Extract the (x, y) coordinate from the center of the cell holding the provided text.  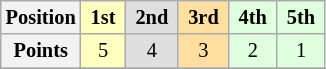
5 (104, 51)
5th (301, 17)
3 (203, 51)
Position (41, 17)
1st (104, 17)
2nd (152, 17)
1 (301, 51)
4 (152, 51)
Points (41, 51)
2 (253, 51)
3rd (203, 17)
4th (253, 17)
